Output the [x, y] coordinate of the center of the cell containing the given text.  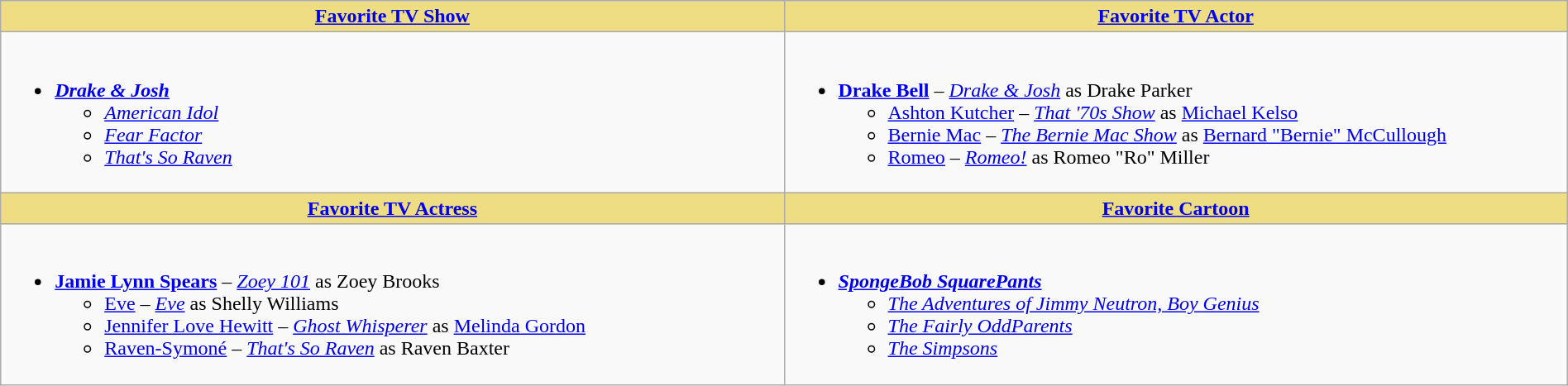
SpongeBob SquarePantsThe Adventures of Jimmy Neutron, Boy GeniusThe Fairly OddParentsThe Simpsons [1176, 304]
Favorite Cartoon [1176, 208]
Favorite TV Actress [392, 208]
Favorite TV Actor [1176, 17]
Favorite TV Show [392, 17]
Drake & JoshAmerican IdolFear FactorThat's So Raven [392, 112]
